From the cell containing the given text, extract its center point as [x, y] coordinate. 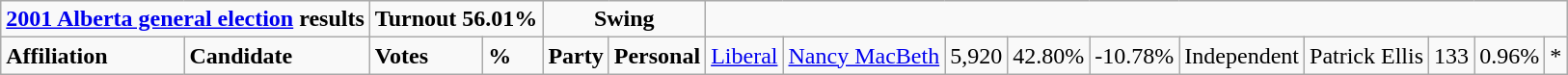
5,920 [976, 56]
2001 Alberta general election results [185, 19]
-10.78% [1134, 56]
0.96% [1510, 56]
* [1556, 56]
Votes [426, 56]
Turnout 56.01% [456, 19]
Nancy MacBeth [864, 56]
Party [576, 56]
Patrick Ellis [1367, 56]
Swing [625, 19]
Liberal [744, 56]
Affiliation [93, 56]
Independent [1242, 56]
42.80% [1049, 56]
Candidate [277, 56]
133 [1452, 56]
% [513, 56]
Personal [657, 56]
